Search for the cell housing the specified text and yield its (X, Y) center coordinate. 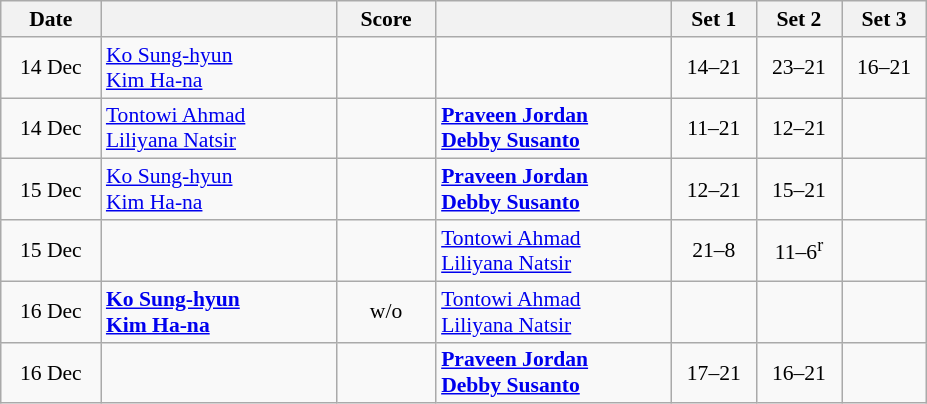
Set 3 (884, 19)
Score (386, 19)
23–21 (798, 68)
Date (51, 19)
21–8 (714, 250)
15–21 (798, 190)
11–6r (798, 250)
11–21 (714, 128)
Set 2 (798, 19)
14–21 (714, 68)
17–21 (714, 372)
w/o (386, 312)
Set 1 (714, 19)
